Return (x, y) of the center of cell containing provided text 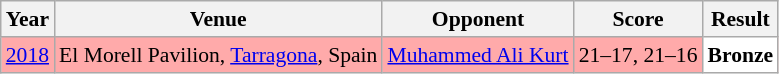
21–17, 21–16 (638, 55)
Venue (218, 19)
Muhammed Ali Kurt (478, 55)
Result (740, 19)
Score (638, 19)
Opponent (478, 19)
El Morell Pavilion, Tarragona, Spain (218, 55)
Bronze (740, 55)
2018 (28, 55)
Year (28, 19)
